Determine the (x, y) coordinate at the center of the cell enclosing the given text.  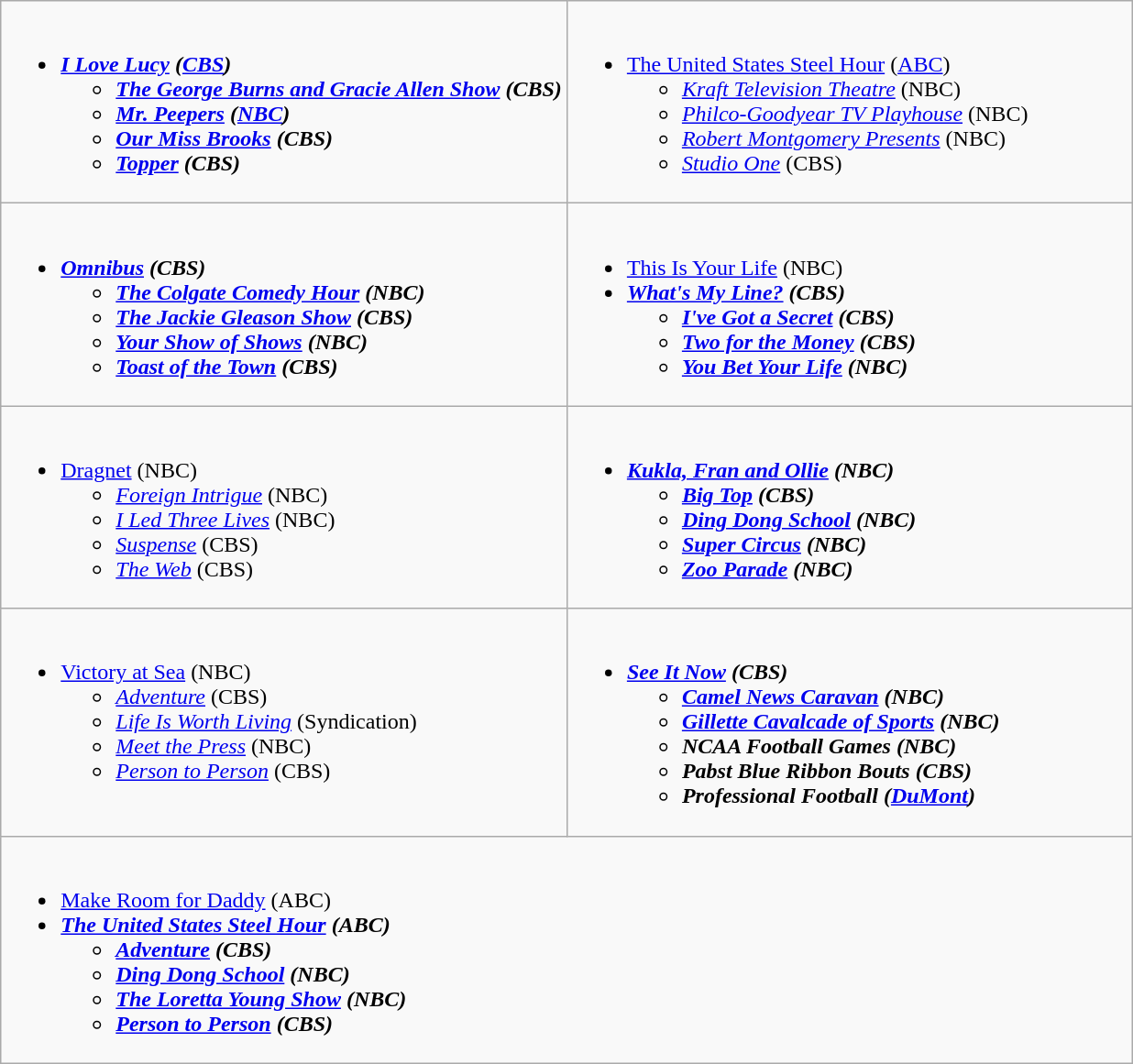
Victory at Sea (NBC)Adventure (CBS)Life Is Worth Living (Syndication)Meet the Press (NBC)Person to Person (CBS) (284, 722)
Omnibus (CBS)The Colgate Comedy Hour (NBC)The Jackie Gleason Show (CBS)Your Show of Shows (NBC)Toast of the Town (CBS) (284, 304)
Dragnet (NBC)Foreign Intrigue (NBC)I Led Three Lives (NBC)Suspense (CBS)The Web (CBS) (284, 508)
Make Room for Daddy (ABC)The United States Steel Hour (ABC)Adventure (CBS)Ding Dong School (NBC)The Loretta Young Show (NBC)Person to Person (CBS) (566, 949)
I Love Lucy (CBS)The George Burns and Gracie Allen Show (CBS)Mr. Peepers (NBC)Our Miss Brooks (CBS)Topper (CBS) (284, 103)
Kukla, Fran and Ollie (NBC)Big Top (CBS)Ding Dong School (NBC)Super Circus (NBC)Zoo Parade (NBC) (850, 508)
This Is Your Life (NBC)What's My Line? (CBS)I've Got a Secret (CBS)Two for the Money (CBS)You Bet Your Life (NBC) (850, 304)
The United States Steel Hour (ABC)Kraft Television Theatre (NBC)Philco-Goodyear TV Playhouse (NBC)Robert Montgomery Presents (NBC)Studio One (CBS) (850, 103)
